For the text-containing cell, return its midpoint in [x, y] coordinate format. 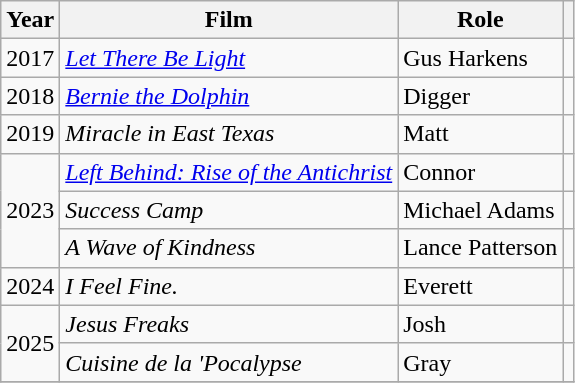
A Wave of Kindness [229, 248]
Bernie the Dolphin [229, 96]
2024 [30, 286]
2017 [30, 58]
Gray [480, 362]
Lance Patterson [480, 248]
Jesus Freaks [229, 324]
Matt [480, 134]
Miracle in East Texas [229, 134]
Josh [480, 324]
I Feel Fine. [229, 286]
Everett [480, 286]
Year [30, 20]
Let There Be Light [229, 58]
2023 [30, 210]
Cuisine de la 'Pocalypse [229, 362]
Left Behind: Rise of the Antichrist [229, 172]
Role [480, 20]
2025 [30, 343]
Digger [480, 96]
Connor [480, 172]
Film [229, 20]
Michael Adams [480, 210]
2019 [30, 134]
2018 [30, 96]
Gus Harkens [480, 58]
Success Camp [229, 210]
